Pinpoint the cell where the given text exists, returning its (X, Y) midpoint coordinate. 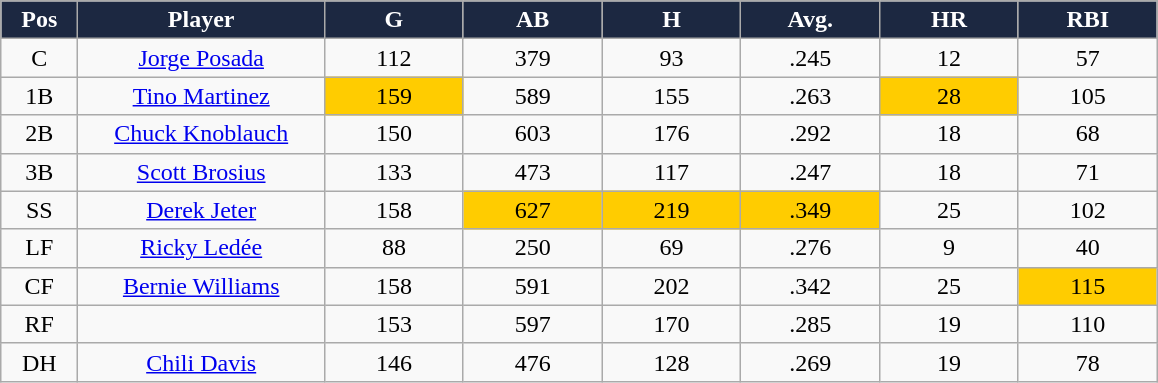
150 (394, 134)
.292 (810, 134)
155 (672, 96)
603 (532, 134)
68 (1088, 134)
RBI (1088, 20)
115 (1088, 286)
Ricky Ledée (202, 248)
2B (40, 134)
133 (394, 172)
146 (394, 362)
Avg. (810, 20)
28 (950, 96)
110 (1088, 324)
.263 (810, 96)
DH (40, 362)
202 (672, 286)
40 (1088, 248)
476 (532, 362)
.269 (810, 362)
250 (532, 248)
.349 (810, 210)
CF (40, 286)
.285 (810, 324)
71 (1088, 172)
153 (394, 324)
473 (532, 172)
170 (672, 324)
117 (672, 172)
159 (394, 96)
128 (672, 362)
597 (532, 324)
3B (40, 172)
Chuck Knoblauch (202, 134)
112 (394, 58)
176 (672, 134)
78 (1088, 362)
12 (950, 58)
93 (672, 58)
105 (1088, 96)
.245 (810, 58)
589 (532, 96)
.276 (810, 248)
102 (1088, 210)
219 (672, 210)
Bernie Williams (202, 286)
RF (40, 324)
Pos (40, 20)
57 (1088, 58)
.342 (810, 286)
69 (672, 248)
627 (532, 210)
HR (950, 20)
Player (202, 20)
SS (40, 210)
Chili Davis (202, 362)
Tino Martinez (202, 96)
9 (950, 248)
AB (532, 20)
.247 (810, 172)
591 (532, 286)
LF (40, 248)
Jorge Posada (202, 58)
88 (394, 248)
Derek Jeter (202, 210)
Scott Brosius (202, 172)
G (394, 20)
1B (40, 96)
H (672, 20)
C (40, 58)
379 (532, 58)
